Find where the given text appears and provide that cell's center as [x, y] coordinate. 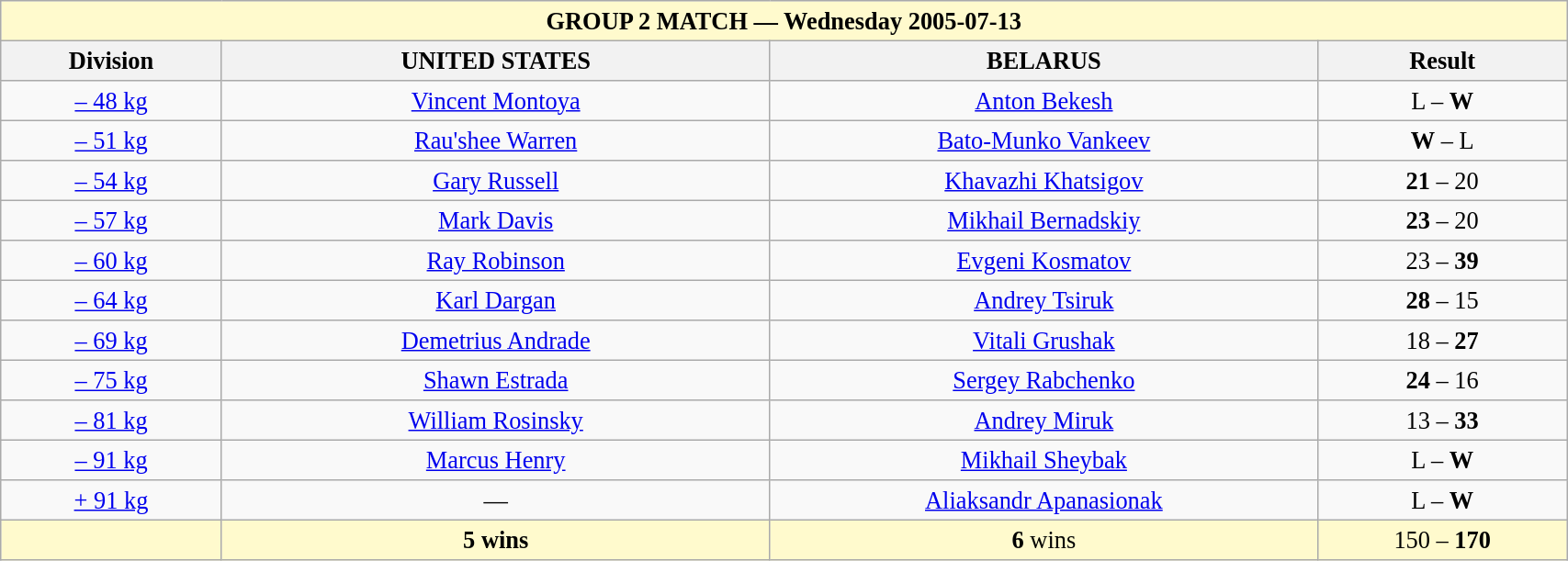
– 54 kg [112, 181]
– 60 kg [112, 261]
GROUP 2 MATCH — Wednesday 2005-07-13 [784, 20]
Khavazhi Khatsigov [1043, 181]
W – L [1442, 140]
– 69 kg [112, 341]
Aliaksandr Apanasionak [1043, 500]
– 81 kg [112, 421]
Marcus Henry [496, 460]
5 wins [496, 540]
– 64 kg [112, 300]
Rau'shee Warren [496, 140]
BELARUS [1043, 61]
– 51 kg [112, 140]
Result [1442, 61]
Gary Russell [496, 181]
– 57 kg [112, 220]
– 75 kg [112, 380]
Anton Bekesh [1043, 100]
Evgeni Kosmatov [1043, 261]
– 91 kg [112, 460]
Vitali Grushak [1043, 341]
21 – 20 [1442, 181]
13 – 33 [1442, 421]
Ray Robinson [496, 261]
23 – 20 [1442, 220]
150 – 170 [1442, 540]
28 – 15 [1442, 300]
– 48 kg [112, 100]
Demetrius Andrade [496, 341]
William Rosinsky [496, 421]
Sergey Rabchenko [1043, 380]
Andrey Miruk [1043, 421]
— [496, 500]
Mikhail Sheybak [1043, 460]
18 – 27 [1442, 341]
23 – 39 [1442, 261]
6 wins [1043, 540]
Shawn Estrada [496, 380]
UNITED STATES [496, 61]
Mikhail Bernadskiy [1043, 220]
Division [112, 61]
+ 91 kg [112, 500]
Vincent Montoya [496, 100]
Karl Dargan [496, 300]
Andrey Tsiruk [1043, 300]
Mark Davis [496, 220]
Bato-Munko Vankeev [1043, 140]
24 – 16 [1442, 380]
